Search for the cell housing the specified text and yield its [x, y] center coordinate. 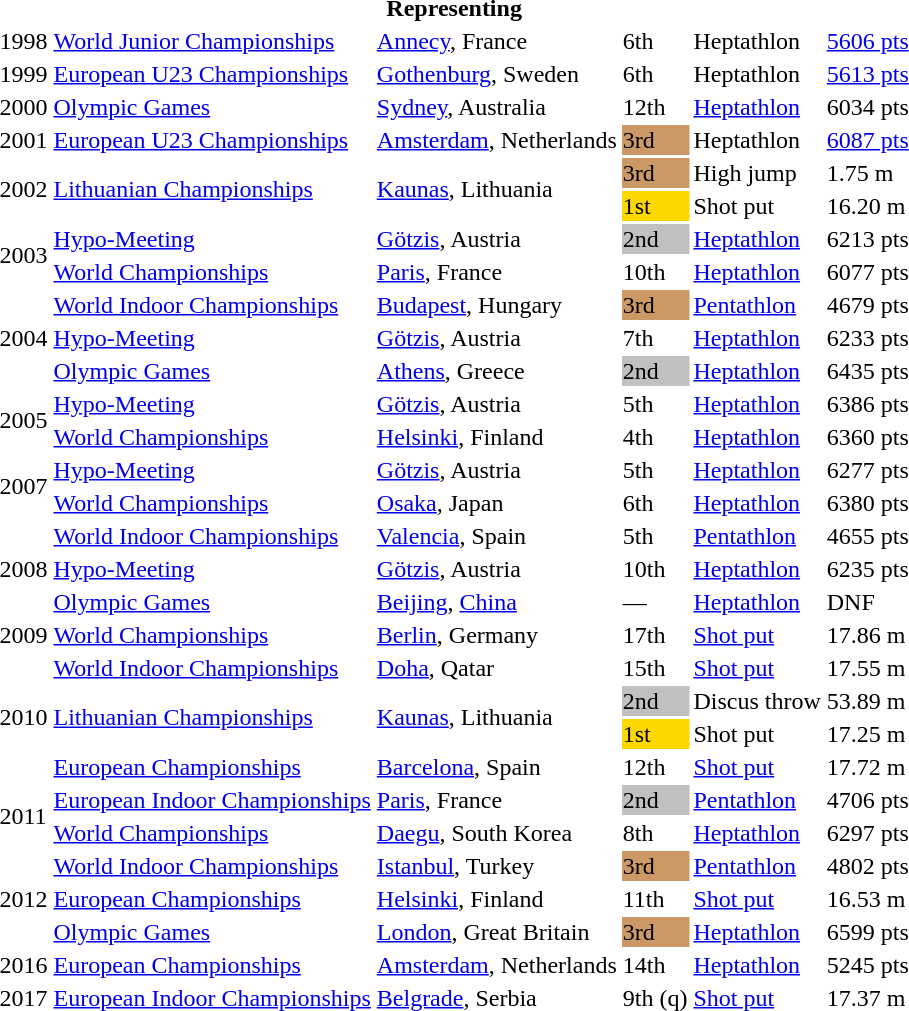
8th [655, 833]
4th [655, 437]
European Indoor Championships [212, 800]
Daegu, South Korea [496, 833]
High jump [757, 173]
11th [655, 899]
Beijing, China [496, 602]
Doha, Qatar [496, 668]
14th [655, 965]
7th [655, 338]
London, Great Britain [496, 932]
Barcelona, Spain [496, 767]
Sydney, Australia [496, 107]
Gothenburg, Sweden [496, 74]
— [655, 602]
Discus throw [757, 701]
17th [655, 635]
Istanbul, Turkey [496, 866]
Annecy, France [496, 41]
Athens, Greece [496, 371]
Osaka, Japan [496, 503]
Budapest, Hungary [496, 305]
World Junior Championships [212, 41]
Berlin, Germany [496, 635]
15th [655, 668]
Valencia, Spain [496, 536]
